Output the [X, Y] coordinate of the center of the cell containing the given text.  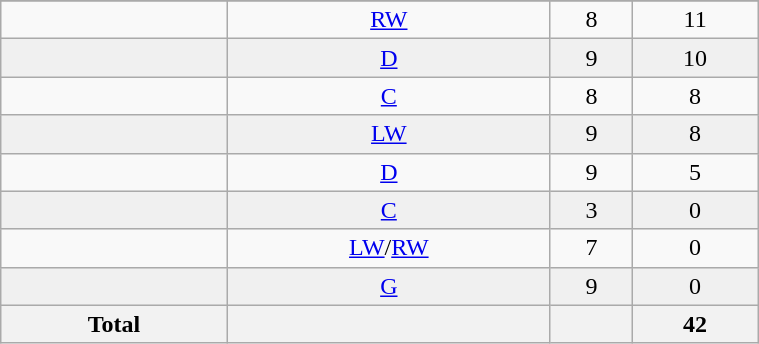
LW/RW [388, 248]
3 [591, 210]
RW [388, 20]
LW [388, 134]
7 [591, 248]
G [388, 286]
5 [696, 172]
Total [114, 324]
42 [696, 324]
11 [696, 20]
10 [696, 58]
